Return the (X, Y) coordinate for the center point of the cell that contains the specified text.  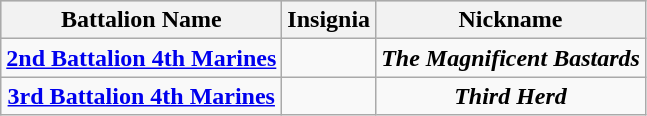
The Magnificent Bastards (511, 58)
Insignia (329, 20)
Third Herd (511, 96)
2nd Battalion 4th Marines (142, 58)
Nickname (511, 20)
3rd Battalion 4th Marines (142, 96)
Battalion Name (142, 20)
